Return (X, Y) of the center of cell containing provided text 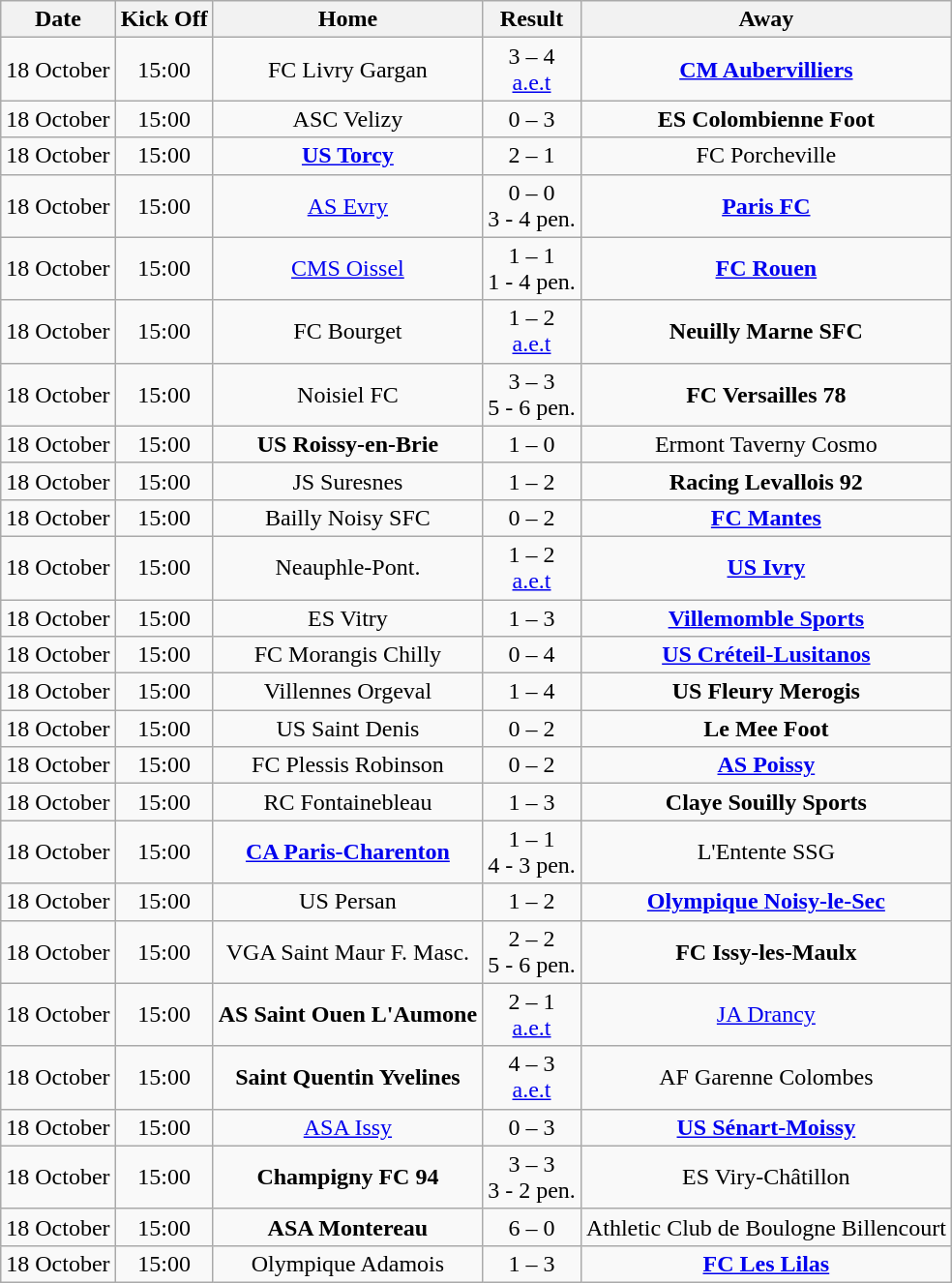
US Persan (347, 902)
FC Rouen (766, 269)
FC Les Lilas (766, 1264)
Kick Off (164, 19)
Result (532, 19)
2 – 1 a.e.t (532, 1014)
CMS Oissel (347, 269)
Le Mee Foot (766, 729)
FC Livry Gargan (347, 70)
Champigny FC 94 (347, 1177)
6 – 0 (532, 1227)
Olympique Adamois (347, 1264)
Olympique Noisy-le-Sec (766, 902)
0 – 4 (532, 655)
Saint Quentin Yvelines (347, 1078)
ES Colombienne Foot (766, 119)
4 – 3 a.e.t (532, 1078)
Claye Souilly Sports (766, 802)
FC Mantes (766, 518)
Neuilly Marne SFC (766, 331)
FC Morangis Chilly (347, 655)
FC Porcheville (766, 156)
AS Saint Ouen L'Aumone (347, 1014)
3 – 3 3 - 2 pen. (532, 1177)
FC Issy-les-Maulx (766, 952)
AS Poissy (766, 765)
CM Aubervilliers (766, 70)
0 – 0 3 - 4 pen. (532, 205)
Home (347, 19)
US Roissy-en-Brie (347, 444)
1 – 0 (532, 444)
US Ivry (766, 567)
AS Evry (347, 205)
FC Bourget (347, 331)
L'Entente SSG (766, 851)
RC Fontainebleau (347, 802)
CA Paris-Charenton (347, 851)
ASC Velizy (347, 119)
JS Suresnes (347, 481)
Noisiel FC (347, 395)
US Sénart-Moissy (766, 1127)
1 – 4 (532, 692)
Date (58, 19)
AF Garenne Colombes (766, 1078)
ASA Montereau (347, 1227)
ES Viry-Châtillon (766, 1177)
JA Drancy (766, 1014)
Paris FC (766, 205)
US Torcy (347, 156)
FC Versailles 78 (766, 395)
US Créteil-Lusitanos (766, 655)
Racing Levallois 92 (766, 481)
ES Vitry (347, 618)
FC Plessis Robinson (347, 765)
Athletic Club de Boulogne Billencourt (766, 1227)
1 – 1 1 - 4 pen. (532, 269)
Villemomble Sports (766, 618)
1 – 1 4 - 3 pen. (532, 851)
3 – 3 5 - 6 pen. (532, 395)
US Saint Denis (347, 729)
Bailly Noisy SFC (347, 518)
2 – 1 (532, 156)
ASA Issy (347, 1127)
Away (766, 19)
Ermont Taverny Cosmo (766, 444)
3 – 4 a.e.t (532, 70)
VGA Saint Maur F. Masc. (347, 952)
Villennes Orgeval (347, 692)
2 – 2 5 - 6 pen. (532, 952)
US Fleury Merogis (766, 692)
Neauphle-Pont. (347, 567)
